Extract the (X, Y) coordinate from the center of the cell holding the provided text.  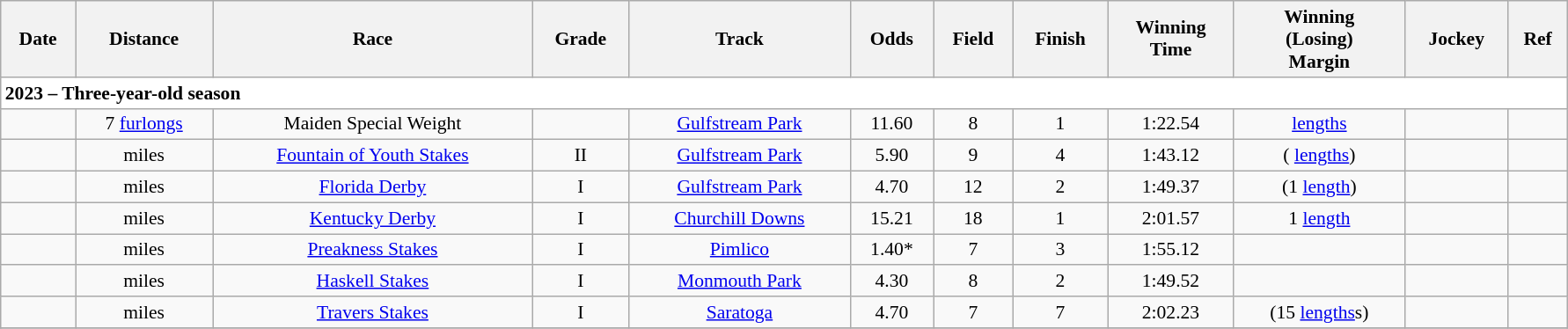
1:22.54 (1170, 124)
1 length (1319, 218)
7 furlongs (144, 124)
15.21 (891, 218)
Monmouth Park (740, 281)
Saratoga (740, 312)
Distance (144, 39)
3 (1060, 250)
5.90 (891, 156)
Field (973, 39)
Ref (1538, 39)
12 (973, 187)
11.60 (891, 124)
4.30 (891, 281)
II (581, 156)
Haskell Stakes (373, 281)
Date (39, 39)
(1 length) (1319, 187)
Florida Derby (373, 187)
Maiden Special Weight (373, 124)
Pimlico (740, 250)
(15 lengthss) (1319, 312)
1:49.52 (1170, 281)
Preakness Stakes (373, 250)
1:49.37 (1170, 187)
Jockey (1457, 39)
Travers Stakes (373, 312)
Odds (891, 39)
Fountain of Youth Stakes (373, 156)
Churchill Downs (740, 218)
Track (740, 39)
4 (1060, 156)
Finish (1060, 39)
2023 – Three-year-old season (785, 93)
9 (973, 156)
Race (373, 39)
1:43.12 (1170, 156)
2:01.57 (1170, 218)
1:55.12 (1170, 250)
Kentucky Derby (373, 218)
18 (973, 218)
2:02.23 (1170, 312)
lengths (1319, 124)
Winning(Losing)Margin (1319, 39)
1.40* (891, 250)
WinningTime (1170, 39)
Grade (581, 39)
( lengths) (1319, 156)
